From the cell containing the given text, extract its center point as (x, y) coordinate. 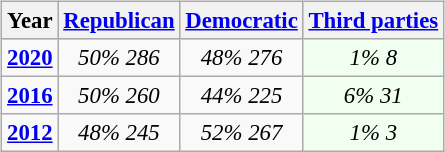
Third parties (373, 21)
1% 8 (373, 58)
Year (30, 21)
50% 286 (119, 58)
44% 225 (242, 96)
48% 276 (242, 58)
2020 (30, 58)
2012 (30, 133)
Republican (119, 21)
Democratic (242, 21)
48% 245 (119, 133)
2016 (30, 96)
52% 267 (242, 133)
50% 260 (119, 96)
6% 31 (373, 96)
1% 3 (373, 133)
